Output the [x, y] coordinate of the center of the cell containing the given text.  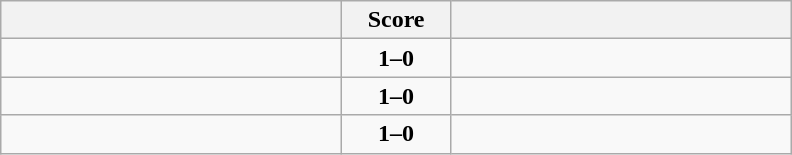
Score [396, 20]
